Extract the [X, Y] coordinate from the center of the cell holding the provided text.  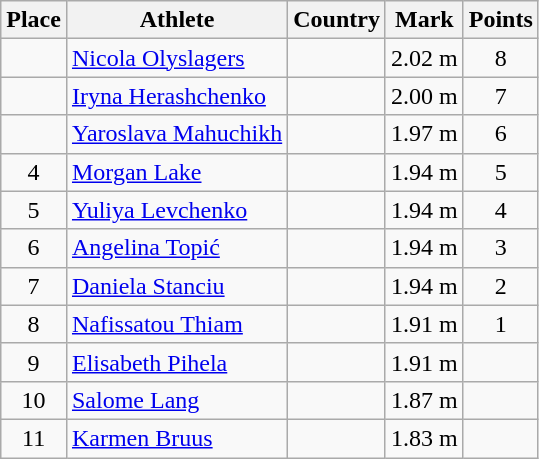
Mark [424, 20]
1.87 m [424, 400]
9 [34, 362]
Karmen Bruus [176, 438]
Nafissatou Thiam [176, 324]
2 [500, 286]
1 [500, 324]
1.97 m [424, 134]
Country [337, 20]
Nicola Olyslagers [176, 58]
Elisabeth Pihela [176, 362]
2.02 m [424, 58]
Yuliya Levchenko [176, 210]
1.83 m [424, 438]
Place [34, 20]
Points [500, 20]
Angelina Topić [176, 248]
3 [500, 248]
11 [34, 438]
Morgan Lake [176, 172]
Athlete [176, 20]
Daniela Stanciu [176, 286]
Yaroslava Mahuchikh [176, 134]
Salome Lang [176, 400]
Iryna Herashchenko [176, 96]
10 [34, 400]
2.00 m [424, 96]
